From the cell containing the given text, extract its center point as [X, Y] coordinate. 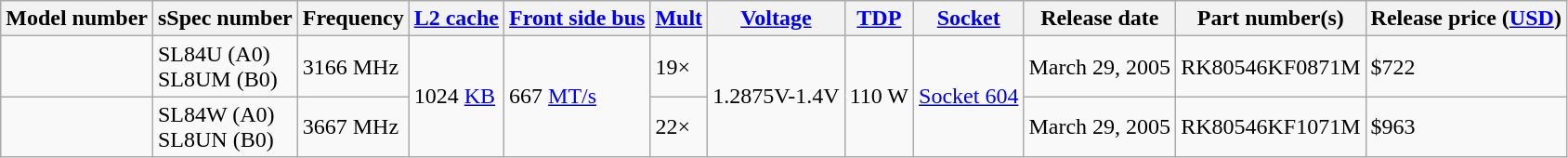
3166 MHz [353, 67]
110 W [879, 97]
RK80546KF1071M [1271, 126]
L2 cache [456, 19]
Model number [77, 19]
$963 [1466, 126]
Socket 604 [969, 97]
22× [679, 126]
Release date [1100, 19]
Part number(s) [1271, 19]
Mult [679, 19]
RK80546KF0871M [1271, 67]
3667 MHz [353, 126]
Frequency [353, 19]
$722 [1466, 67]
TDP [879, 19]
sSpec number [225, 19]
1.2875V-1.4V [777, 97]
SL84U (A0) SL8UM (B0) [225, 67]
Release price (USD) [1466, 19]
667 MT/s [578, 97]
SL84W (A0) SL8UN (B0) [225, 126]
Socket [969, 19]
Voltage [777, 19]
1024 KB [456, 97]
Front side bus [578, 19]
19× [679, 67]
